Locate the cell with the specified text and output its [X, Y] center coordinate. 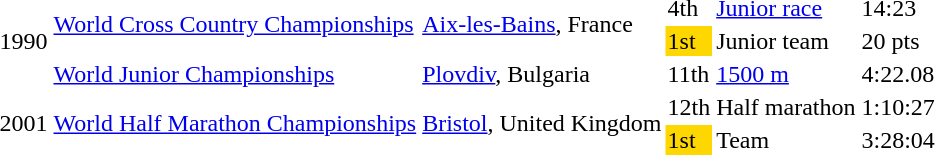
Junior team [786, 41]
11th [689, 74]
Bristol, United Kingdom [542, 124]
Team [786, 140]
12th [689, 107]
1500 m [786, 74]
World Junior Championships [235, 74]
Half marathon [786, 107]
Plovdiv, Bulgaria [542, 74]
World Half Marathon Championships [235, 124]
